Output the (x, y) coordinate of the center of the cell containing the given text.  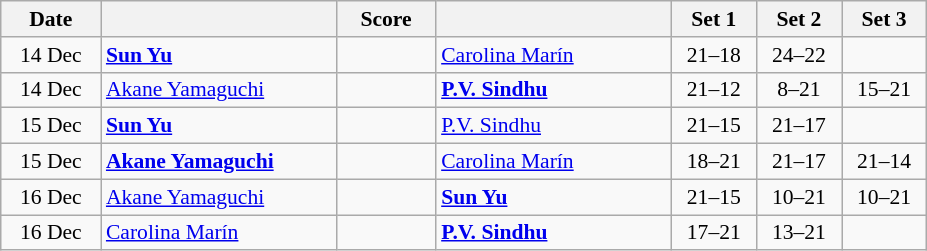
18–21 (714, 162)
Date (51, 19)
24–22 (798, 55)
Set 1 (714, 19)
21–18 (714, 55)
8–21 (798, 90)
Score (386, 19)
17–21 (714, 233)
13–21 (798, 233)
Set 3 (884, 19)
15–21 (884, 90)
Set 2 (798, 19)
21–12 (714, 90)
21–14 (884, 162)
